Pinpoint the cell where the given text exists, returning its (X, Y) midpoint coordinate. 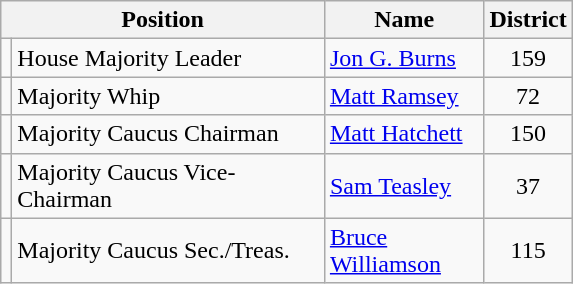
District (528, 20)
Matt Ramsey (404, 96)
Matt Hatchett (404, 134)
House Majority Leader (168, 58)
Majority Caucus Sec./Treas. (168, 250)
Bruce Williamson (404, 250)
Majority Caucus Vice-Chairman (168, 186)
159 (528, 58)
115 (528, 250)
Position (163, 20)
Majority Whip (168, 96)
150 (528, 134)
72 (528, 96)
Majority Caucus Chairman (168, 134)
Sam Teasley (404, 186)
Name (404, 20)
Jon G. Burns (404, 58)
37 (528, 186)
